Locate the cell with the specified text and output its (x, y) center coordinate. 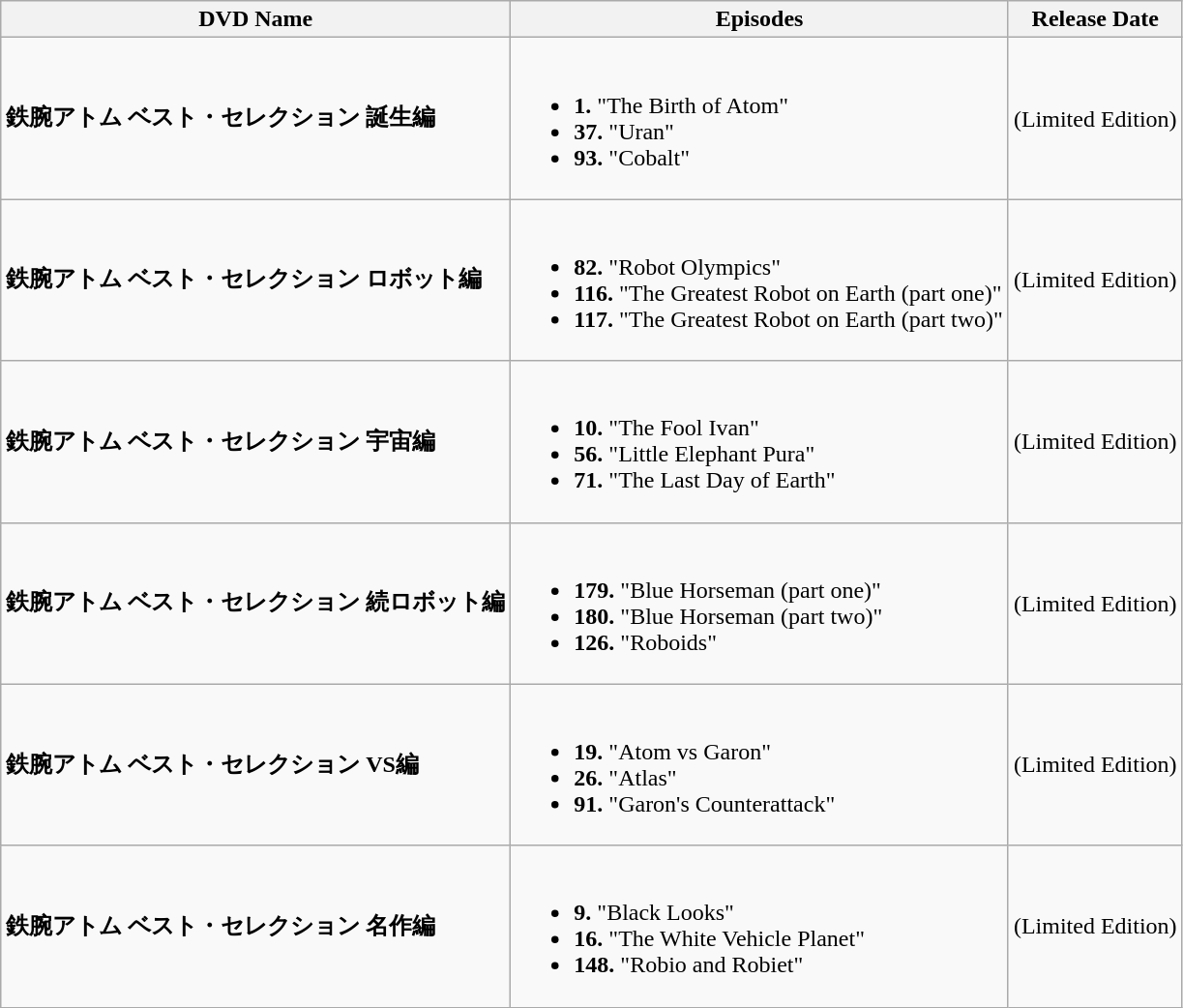
179. "Blue Horseman (part one)"180. "Blue Horseman (part two)"126. "Roboids" (760, 604)
鉄腕アトム ベスト・セレクション 宇宙編 (255, 441)
鉄腕アトム ベスト・セレクション 続ロボット編 (255, 604)
鉄腕アトム ベスト・セレクション VS編 (255, 764)
Episodes (760, 19)
鉄腕アトム ベスト・セレクション 名作編 (255, 927)
82. "Robot Olympics"116. "The Greatest Robot on Earth (part one)"117. "The Greatest Robot on Earth (part two)" (760, 281)
10. "The Fool Ivan"56. "Little Elephant Pura"71. "The Last Day of Earth" (760, 441)
1. "The Birth of Atom"37. "Uran"93. "Cobalt" (760, 118)
9. "Black Looks"16. "The White Vehicle Planet"148. "Robio and Robiet" (760, 927)
鉄腕アトム ベスト・セレクション 誕生編 (255, 118)
DVD Name (255, 19)
鉄腕アトム ベスト・セレクション ロボット編 (255, 281)
19. "Atom vs Garon"26. "Atlas"91. "Garon's Counterattack" (760, 764)
Release Date (1095, 19)
